Extract the [x, y] coordinate from the center of the cell holding the provided text.  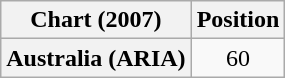
Australia (ARIA) [96, 58]
60 [238, 58]
Position [238, 20]
Chart (2007) [96, 20]
